Provide the [x, y] coordinate of the cell's center where the given text is located.  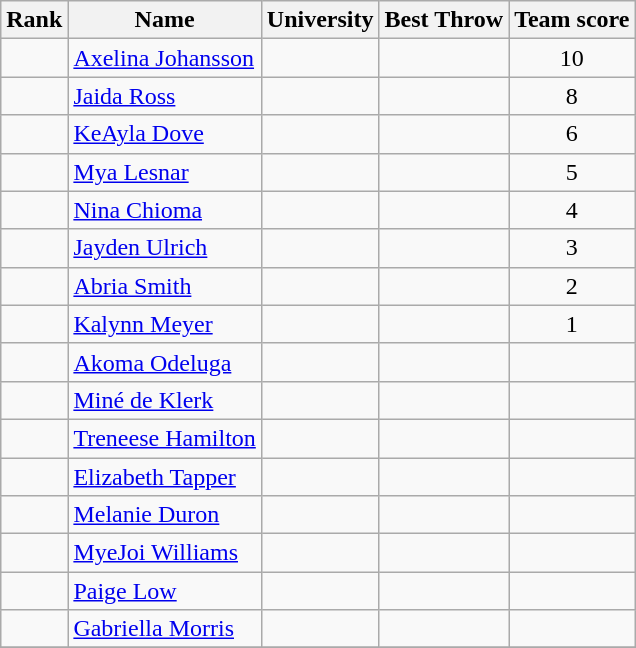
5 [572, 172]
Rank [34, 20]
Paige Low [164, 591]
Abria Smith [164, 286]
Treneese Hamilton [164, 438]
Mya Lesnar [164, 172]
University [320, 20]
Axelina Johansson [164, 58]
8 [572, 96]
Miné de Klerk [164, 400]
Akoma Odeluga [164, 362]
3 [572, 248]
Elizabeth Tapper [164, 477]
Kalynn Meyer [164, 324]
Melanie Duron [164, 515]
Team score [572, 20]
Name [164, 20]
KeAyla Dove [164, 134]
Gabriella Morris [164, 629]
4 [572, 210]
Nina Chioma [164, 210]
Best Throw [444, 20]
2 [572, 286]
6 [572, 134]
Jayden Ulrich [164, 248]
Jaida Ross [164, 96]
10 [572, 58]
MyeJoi Williams [164, 553]
1 [572, 324]
